Provide the [X, Y] coordinate of the cell's center where the given text is located.  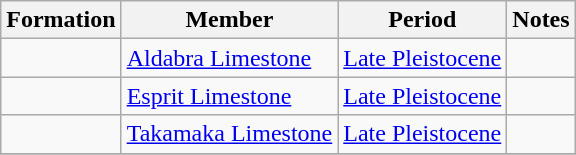
Takamaka Limestone [230, 134]
Notes [541, 20]
Member [230, 20]
Aldabra Limestone [230, 58]
Formation [61, 20]
Period [422, 20]
Esprit Limestone [230, 96]
